Return [x, y] of the center of cell containing provided text 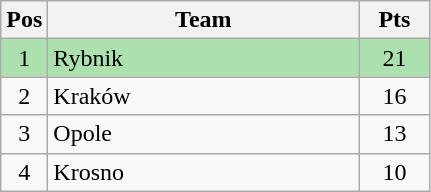
2 [24, 96]
4 [24, 172]
Kraków [204, 96]
Pos [24, 20]
10 [394, 172]
Rybnik [204, 58]
Team [204, 20]
13 [394, 134]
21 [394, 58]
3 [24, 134]
16 [394, 96]
1 [24, 58]
Krosno [204, 172]
Pts [394, 20]
Opole [204, 134]
